Detect which cell encompasses the target text, then output its (x, y) center coordinate. 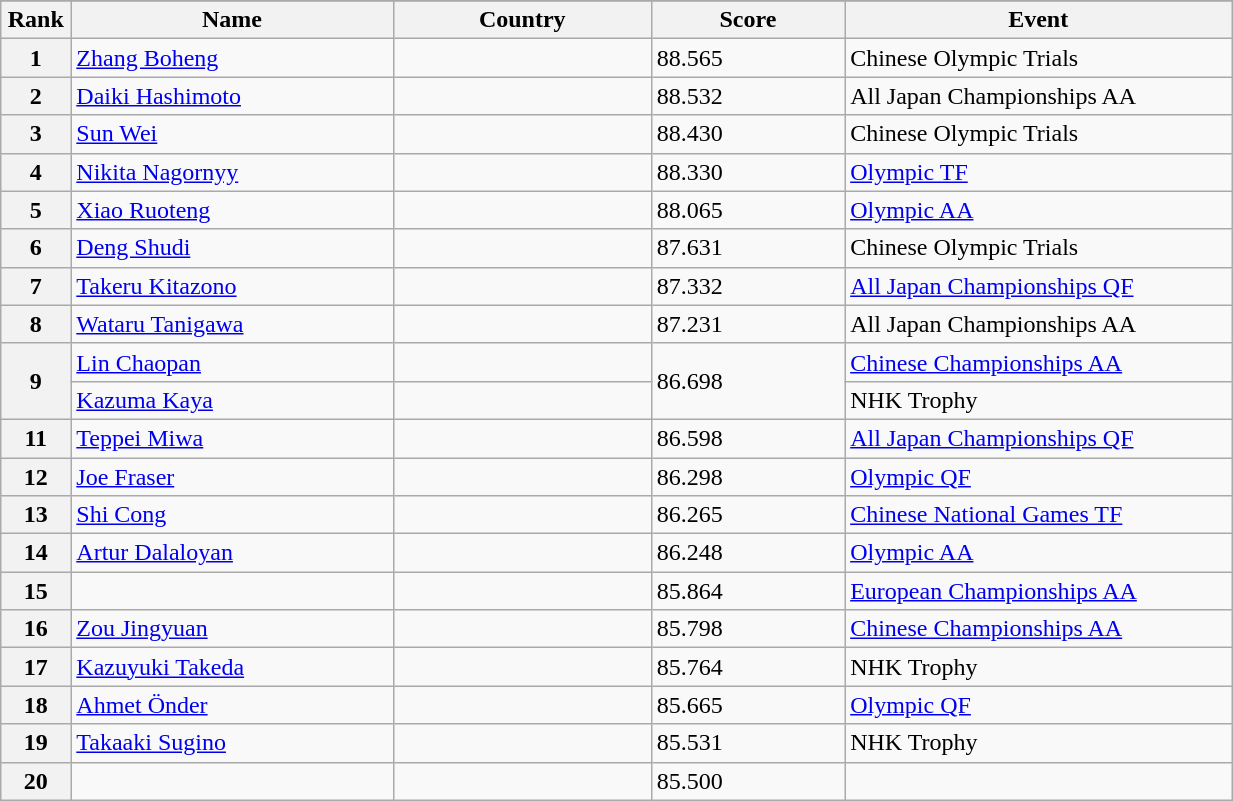
85.864 (748, 591)
Wataru Tanigawa (232, 324)
8 (36, 324)
18 (36, 705)
Ahmet Önder (232, 705)
2 (36, 96)
Xiao Ruoteng (232, 210)
Lin Chaopan (232, 362)
Zhang Boheng (232, 58)
Event (1038, 20)
88.330 (748, 172)
85.500 (748, 781)
Nikita Nagornyy (232, 172)
Zou Jingyuan (232, 629)
Deng Shudi (232, 248)
Takaaki Sugino (232, 743)
15 (36, 591)
87.231 (748, 324)
85.531 (748, 743)
5 (36, 210)
88.065 (748, 210)
Olympic TF (1038, 172)
Chinese National Games TF (1038, 515)
85.798 (748, 629)
Joe Fraser (232, 477)
86.298 (748, 477)
Daiki Hashimoto (232, 96)
Takeru Kitazono (232, 286)
Teppei Miwa (232, 438)
9 (36, 381)
Score (748, 20)
87.631 (748, 248)
Artur Dalaloyan (232, 553)
1 (36, 58)
16 (36, 629)
Shi Cong (232, 515)
13 (36, 515)
3 (36, 134)
87.332 (748, 286)
4 (36, 172)
European Championships AA (1038, 591)
Kazuyuki Takeda (232, 667)
86.248 (748, 553)
20 (36, 781)
86.265 (748, 515)
Kazuma Kaya (232, 400)
88.565 (748, 58)
17 (36, 667)
88.532 (748, 96)
85.764 (748, 667)
86.698 (748, 381)
Country (522, 20)
6 (36, 248)
88.430 (748, 134)
7 (36, 286)
Name (232, 20)
19 (36, 743)
Rank (36, 20)
12 (36, 477)
Sun Wei (232, 134)
11 (36, 438)
86.598 (748, 438)
14 (36, 553)
85.665 (748, 705)
